Scan for the cell matching the given text and deliver its (x, y) coordinate at center. 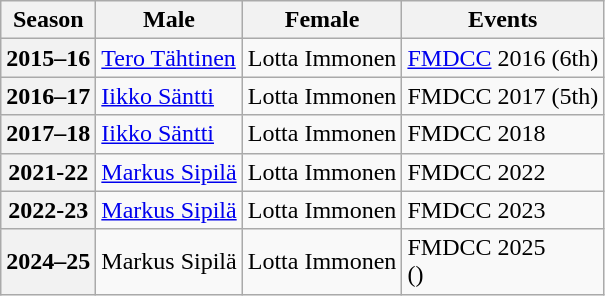
FMDCC 2025 () (503, 262)
FMDCC 2023 (503, 210)
2017–18 (48, 134)
Female (322, 20)
Events (503, 20)
2016–17 (48, 96)
Male (169, 20)
FMDCC 2018 (503, 134)
2021-22 (48, 172)
Tero Tähtinen (169, 58)
FMDCC 2016 (6th) (503, 58)
2022-23 (48, 210)
2015–16 (48, 58)
FMDCC 2017 (5th) (503, 96)
FMDCC 2022 (503, 172)
2024–25 (48, 262)
Season (48, 20)
